Identify which cell holds the provided text, then report its [X, Y] central coordinate. 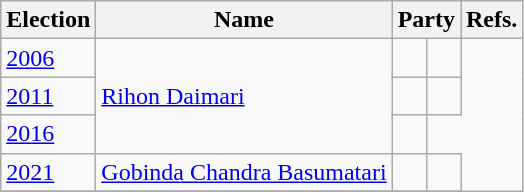
2016 [48, 134]
2011 [48, 96]
Rihon Daimari [244, 96]
Refs. [491, 20]
Party [426, 20]
Name [244, 20]
Election [48, 20]
Gobinda Chandra Basumatari [244, 172]
2021 [48, 172]
2006 [48, 58]
